Return the [x, y] coordinate for the center point of the cell that contains the specified text.  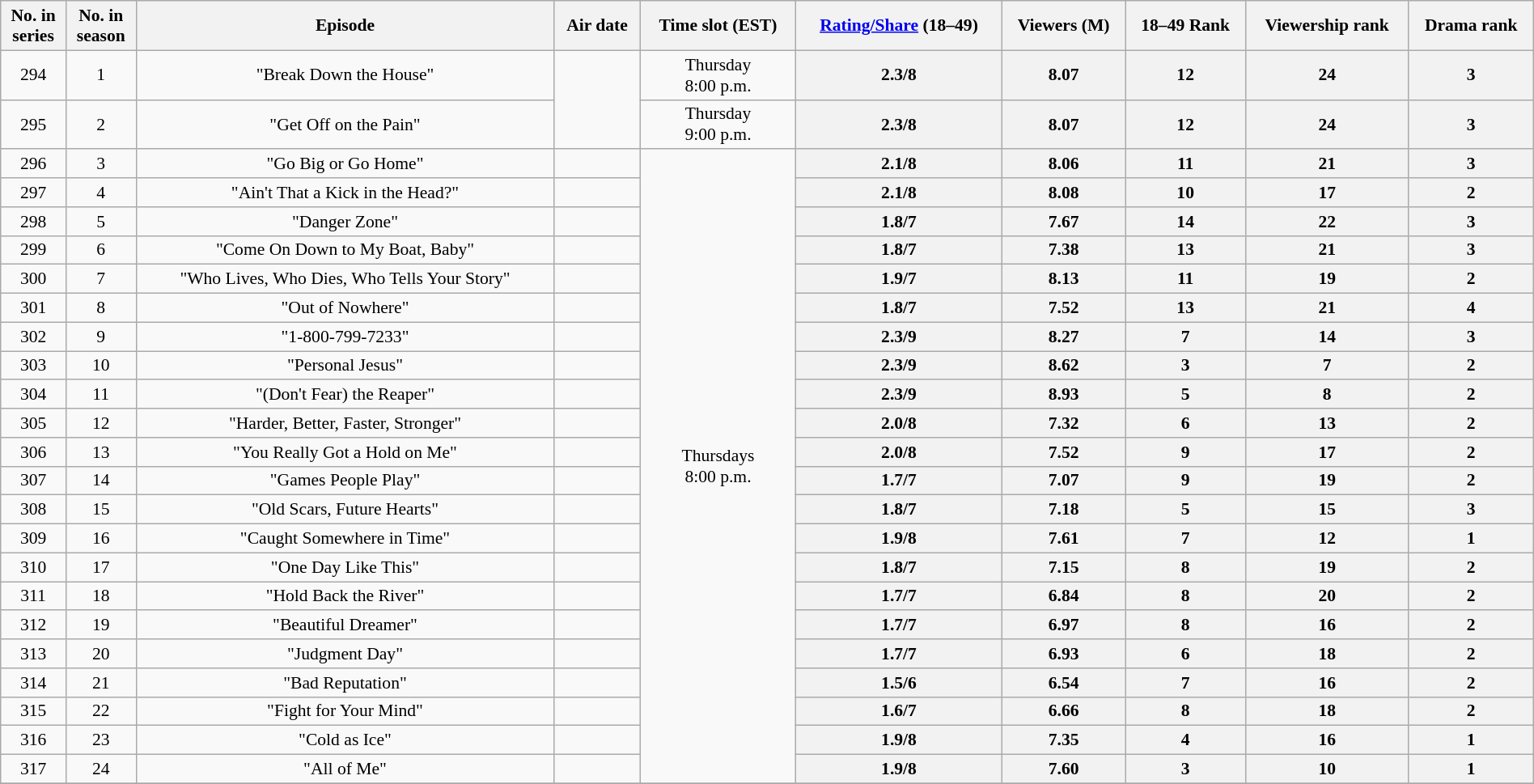
298 [34, 222]
"Come On Down to My Boat, Baby" [345, 250]
299 [34, 250]
8.13 [1063, 279]
Thursday8:00 p.m. [718, 74]
Thursdays8:00 p.m. [718, 467]
"Judgment Day" [345, 654]
317 [34, 769]
"Danger Zone" [345, 222]
"Ain't That a Kick in the Head?" [345, 193]
311 [34, 596]
Viewership rank [1327, 26]
310 [34, 567]
No. inseason [100, 26]
No. inseries [34, 26]
"1-800-799-7233" [345, 337]
302 [34, 337]
Drama rank [1471, 26]
309 [34, 539]
300 [34, 279]
296 [34, 164]
306 [34, 452]
Viewers (M) [1063, 26]
"Beautiful Dreamer" [345, 625]
18–49 Rank [1185, 26]
308 [34, 510]
"(Don't Fear) the Reaper" [345, 395]
6.84 [1063, 596]
307 [34, 481]
7.35 [1063, 740]
"Go Big or Go Home" [345, 164]
8.93 [1063, 395]
"All of Me" [345, 769]
"One Day Like This" [345, 567]
6.93 [1063, 654]
8.06 [1063, 164]
7.67 [1063, 222]
313 [34, 654]
7.60 [1063, 769]
"Harder, Better, Faster, Stronger" [345, 423]
294 [34, 74]
6.97 [1063, 625]
315 [34, 711]
Thursday9:00 p.m. [718, 125]
"Out of Nowhere" [345, 308]
"Break Down the House" [345, 74]
305 [34, 423]
7.38 [1063, 250]
"Bad Reputation" [345, 683]
314 [34, 683]
1.9/7 [899, 279]
Episode [345, 26]
304 [34, 395]
6.54 [1063, 683]
1.6/7 [899, 711]
"You Really Got a Hold on Me" [345, 452]
312 [34, 625]
"Fight for Your Mind" [345, 711]
8.08 [1063, 193]
"Cold as Ice" [345, 740]
7.61 [1063, 539]
23 [100, 740]
"Caught Somewhere in Time" [345, 539]
Time slot (EST) [718, 26]
7.07 [1063, 481]
297 [34, 193]
316 [34, 740]
295 [34, 125]
Rating/Share (18–49) [899, 26]
"Get Off on the Pain" [345, 125]
"Old Scars, Future Hearts" [345, 510]
301 [34, 308]
7.32 [1063, 423]
303 [34, 366]
"Hold Back the River" [345, 596]
6.66 [1063, 711]
7.18 [1063, 510]
"Games People Play" [345, 481]
"Who Lives, Who Dies, Who Tells Your Story" [345, 279]
8.62 [1063, 366]
1.5/6 [899, 683]
8.27 [1063, 337]
7.15 [1063, 567]
Air date [597, 26]
"Personal Jesus" [345, 366]
